Pinpoint the cell where the given text exists, returning its [X, Y] midpoint coordinate. 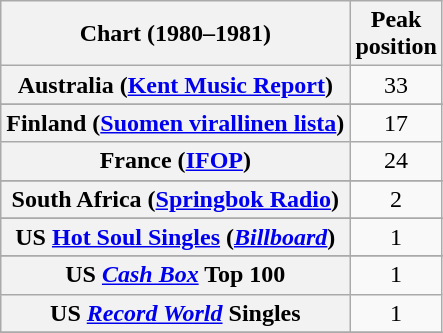
South Africa (Springbok Radio) [176, 199]
2 [396, 199]
US Record World Singles [176, 313]
24 [396, 161]
17 [396, 123]
Australia (Kent Music Report) [176, 85]
Peakposition [396, 34]
US Hot Soul Singles (Billboard) [176, 237]
France (IFOP) [176, 161]
US Cash Box Top 100 [176, 275]
Finland (Suomen virallinen lista) [176, 123]
Chart (1980–1981) [176, 34]
33 [396, 85]
